Return (X, Y) of the center of cell containing provided text 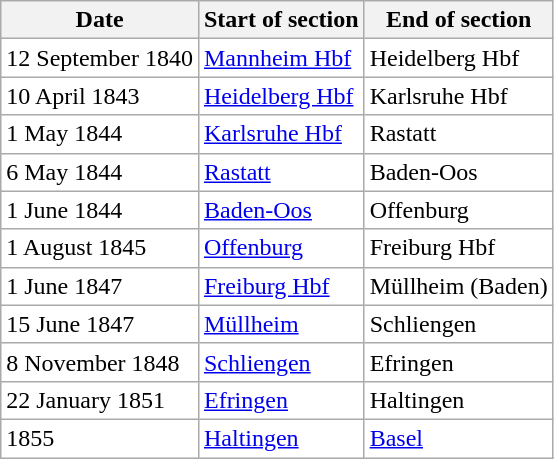
End of section (458, 20)
1 June 1844 (100, 210)
8 November 1848 (100, 362)
Date (100, 20)
22 January 1851 (100, 400)
1 June 1847 (100, 286)
10 April 1843 (100, 96)
12 September 1840 (100, 58)
Mannheim Hbf (281, 58)
Müllheim (Baden) (458, 286)
Start of section (281, 20)
1855 (100, 438)
1 May 1844 (100, 134)
Müllheim (281, 324)
15 June 1847 (100, 324)
1 August 1845 (100, 248)
6 May 1844 (100, 172)
Basel (458, 438)
